Pinpoint the cell where the given text exists, returning its [x, y] midpoint coordinate. 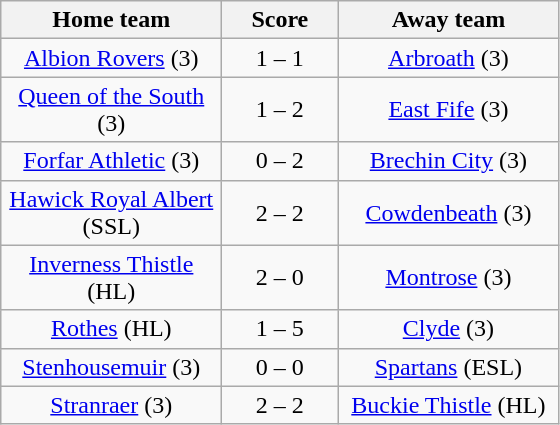
Albion Rovers (3) [112, 58]
2 – 0 [280, 278]
Inverness Thistle (HL) [112, 278]
0 – 2 [280, 161]
Home team [112, 20]
1 – 5 [280, 329]
Clyde (3) [448, 329]
Score [280, 20]
Rothes (HL) [112, 329]
Arbroath (3) [448, 58]
Stranraer (3) [112, 405]
Hawick Royal Albert (SSL) [112, 212]
Buckie Thistle (HL) [448, 405]
Brechin City (3) [448, 161]
0 – 0 [280, 367]
Forfar Athletic (3) [112, 161]
Stenhousemuir (3) [112, 367]
Montrose (3) [448, 278]
1 – 2 [280, 110]
Spartans (ESL) [448, 367]
East Fife (3) [448, 110]
Away team [448, 20]
1 – 1 [280, 58]
Cowdenbeath (3) [448, 212]
Queen of the South (3) [112, 110]
